Identify which cell holds the provided text, then report its (X, Y) central coordinate. 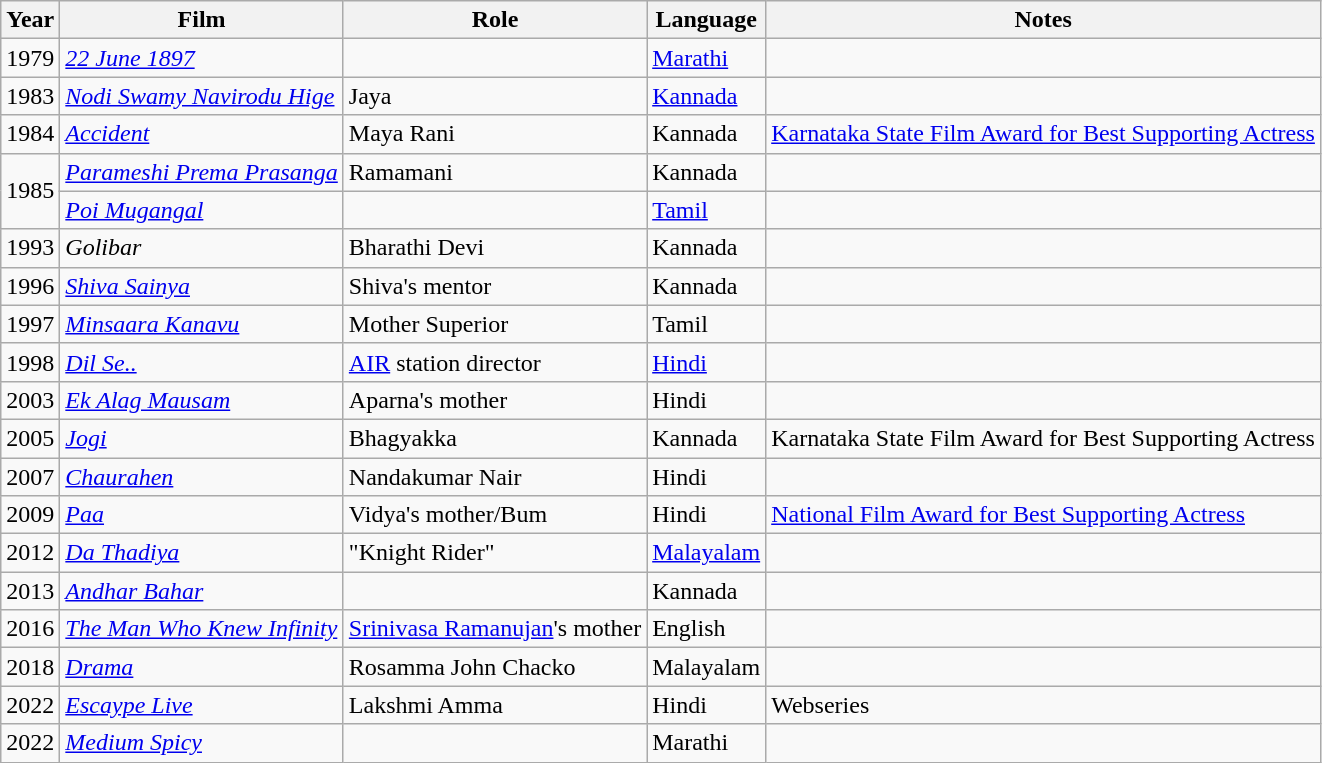
Jogi (202, 438)
Shiva's mentor (494, 286)
"Knight Rider" (494, 553)
Ek Alag Mausam (202, 400)
1998 (30, 362)
Rosamma John Chacko (494, 667)
Nodi Swamy Navirodu Hige (202, 96)
Bharathi Devi (494, 248)
Ramamani (494, 172)
Poi Mugangal (202, 210)
Film (202, 20)
Aparna's mother (494, 400)
Minsaara Kanavu (202, 324)
2005 (30, 438)
Year (30, 20)
Chaurahen (202, 477)
Nandakumar Nair (494, 477)
Bhagyakka (494, 438)
1996 (30, 286)
1993 (30, 248)
1985 (30, 191)
Escaype Live (202, 705)
Dil Se.. (202, 362)
Parameshi Prema Prasanga (202, 172)
Maya Rani (494, 134)
Lakshmi Amma (494, 705)
Notes (1044, 20)
Mother Superior (494, 324)
Srinivasa Ramanujan's mother (494, 629)
Language (706, 20)
2009 (30, 515)
Vidya's mother/Bum (494, 515)
Webseries (1044, 705)
2018 (30, 667)
Paa (202, 515)
National Film Award for Best Supporting Actress (1044, 515)
22 June 1897 (202, 58)
Medium Spicy (202, 743)
1983 (30, 96)
AIR station director (494, 362)
Shiva Sainya (202, 286)
Drama (202, 667)
Accident (202, 134)
2016 (30, 629)
2012 (30, 553)
Jaya (494, 96)
Andhar Bahar (202, 591)
2003 (30, 400)
1997 (30, 324)
Role (494, 20)
Golibar (202, 248)
1984 (30, 134)
Da Thadiya (202, 553)
The Man Who Knew Infinity (202, 629)
1979 (30, 58)
English (706, 629)
2007 (30, 477)
2013 (30, 591)
